Provide the [x, y] coordinate of the cell's center where the given text is located.  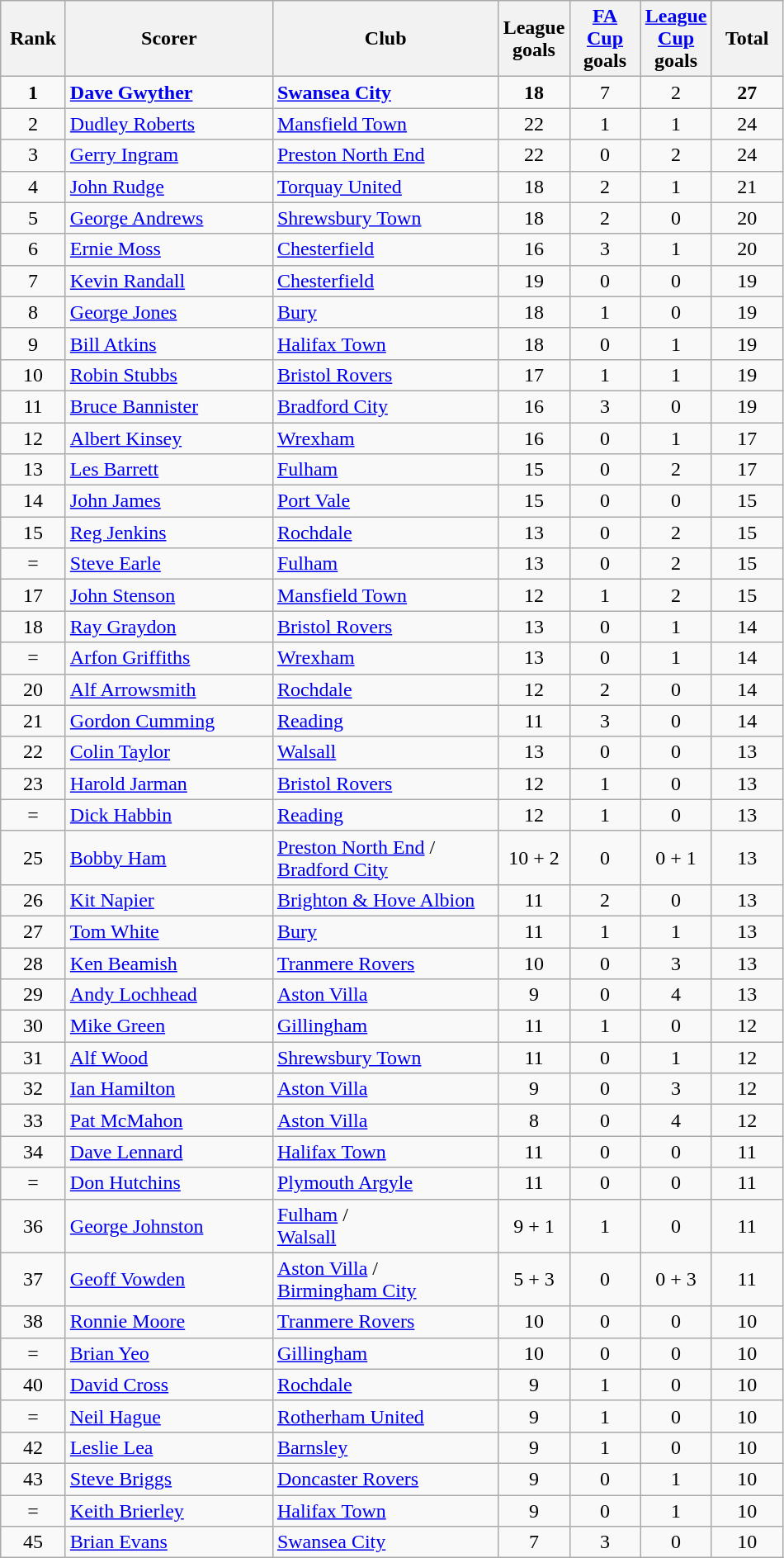
Steve Earle [168, 564]
Brighton & Hove Albion [385, 900]
Aston Villa /Birmingham City [385, 1280]
Rank [33, 39]
Rotherham United [385, 1416]
John Rudge [168, 187]
Dave Gwyther [168, 92]
Mike Green [168, 1026]
Bradford City [385, 406]
45 [33, 1542]
Les Barrett [168, 470]
Alf Arrowsmith [168, 689]
Arfon Griffiths [168, 658]
Geoff Vowden [168, 1280]
33 [33, 1120]
Harold Jarman [168, 784]
Alf Wood [168, 1058]
Ian Hamilton [168, 1089]
John Stenson [168, 595]
Gerry Ingram [168, 155]
30 [33, 1026]
0 + 1 [676, 857]
0 + 3 [676, 1280]
Kit Napier [168, 900]
Bobby Ham [168, 857]
John James [168, 501]
10 + 2 [534, 857]
42 [33, 1447]
Robin Stubbs [168, 375]
Kevin Randall [168, 281]
40 [33, 1385]
Brian Evans [168, 1542]
Plymouth Argyle [385, 1183]
George Jones [168, 312]
9 + 1 [534, 1225]
Bruce Bannister [168, 406]
23 [33, 784]
George Johnston [168, 1225]
Dick Habbin [168, 815]
Ernie Moss [168, 249]
Dave Lennard [168, 1152]
Scorer [168, 39]
Ray Graydon [168, 627]
League goals [534, 39]
5 + 3 [534, 1280]
Neil Hague [168, 1416]
Preston North End [385, 155]
Club [385, 39]
Gordon Cumming [168, 721]
Reg Jenkins [168, 533]
Ronnie Moore [168, 1322]
26 [33, 900]
28 [33, 964]
Dudley Roberts [168, 124]
Doncaster Rovers [385, 1479]
37 [33, 1280]
Bill Atkins [168, 343]
29 [33, 995]
League Cup goals [676, 39]
George Andrews [168, 218]
Walsall [385, 752]
Barnsley [385, 1447]
Keith Brierley [168, 1510]
34 [33, 1152]
Tom White [168, 931]
32 [33, 1089]
David Cross [168, 1385]
Albert Kinsey [168, 438]
25 [33, 857]
Brian Yeo [168, 1353]
Torquay United [385, 187]
Leslie Lea [168, 1447]
5 [33, 218]
6 [33, 249]
Preston North End /Bradford City [385, 857]
38 [33, 1322]
FA Cup goals [605, 39]
Ken Beamish [168, 964]
Andy Lochhead [168, 995]
43 [33, 1479]
31 [33, 1058]
36 [33, 1225]
Pat McMahon [168, 1120]
Steve Briggs [168, 1479]
Total [747, 39]
Fulham /Walsall [385, 1225]
Don Hutchins [168, 1183]
Colin Taylor [168, 752]
Port Vale [385, 501]
